Provide the (X, Y) coordinate of the cell's center where the given text is located.  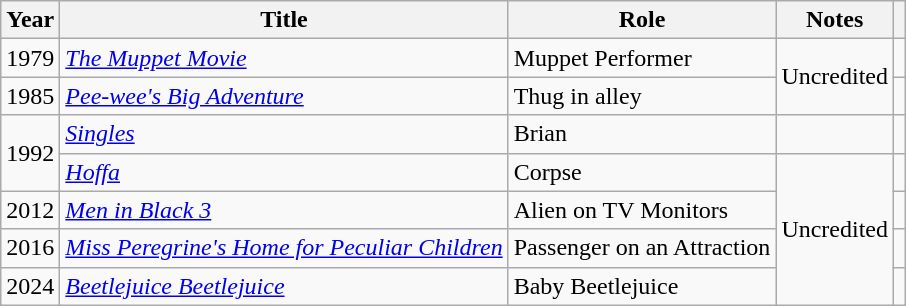
Notes (835, 20)
Title (284, 20)
2024 (30, 286)
1985 (30, 96)
1992 (30, 153)
Baby Beetlejuice (642, 286)
Hoffa (284, 172)
Corpse (642, 172)
Thug in alley (642, 96)
Role (642, 20)
Singles (284, 134)
Miss Peregrine's Home for Peculiar Children (284, 248)
The Muppet Movie (284, 58)
Pee-wee's Big Adventure (284, 96)
1979 (30, 58)
Men in Black 3 (284, 210)
Passenger on an Attraction (642, 248)
Brian (642, 134)
2016 (30, 248)
Beetlejuice Beetlejuice (284, 286)
Year (30, 20)
Muppet Performer (642, 58)
2012 (30, 210)
Alien on TV Monitors (642, 210)
